Locate the cell with the specified text and output its [X, Y] center coordinate. 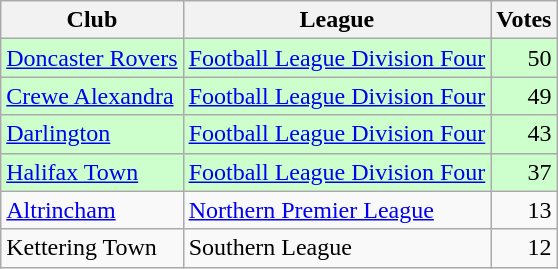
12 [524, 248]
13 [524, 210]
Northern Premier League [337, 210]
Doncaster Rovers [92, 58]
Kettering Town [92, 248]
37 [524, 172]
Crewe Alexandra [92, 96]
49 [524, 96]
Club [92, 20]
League [337, 20]
43 [524, 134]
Halifax Town [92, 172]
Darlington [92, 134]
50 [524, 58]
Votes [524, 20]
Altrincham [92, 210]
Southern League [337, 248]
